Scan for the cell matching the given text and deliver its [X, Y] coordinate at center. 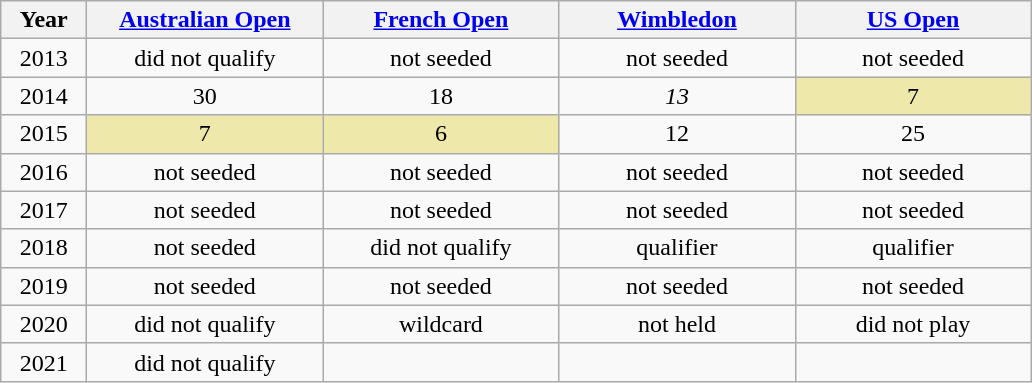
Wimbledon [677, 20]
French Open [441, 20]
2020 [44, 324]
18 [441, 96]
13 [677, 96]
25 [913, 134]
not held [677, 324]
wildcard [441, 324]
2019 [44, 286]
30 [205, 96]
Australian Open [205, 20]
12 [677, 134]
2016 [44, 172]
2017 [44, 210]
Year [44, 20]
2014 [44, 96]
6 [441, 134]
did not play [913, 324]
US Open [913, 20]
2021 [44, 362]
2013 [44, 58]
2018 [44, 248]
2015 [44, 134]
